Scan for the cell matching the given text and deliver its (X, Y) coordinate at center. 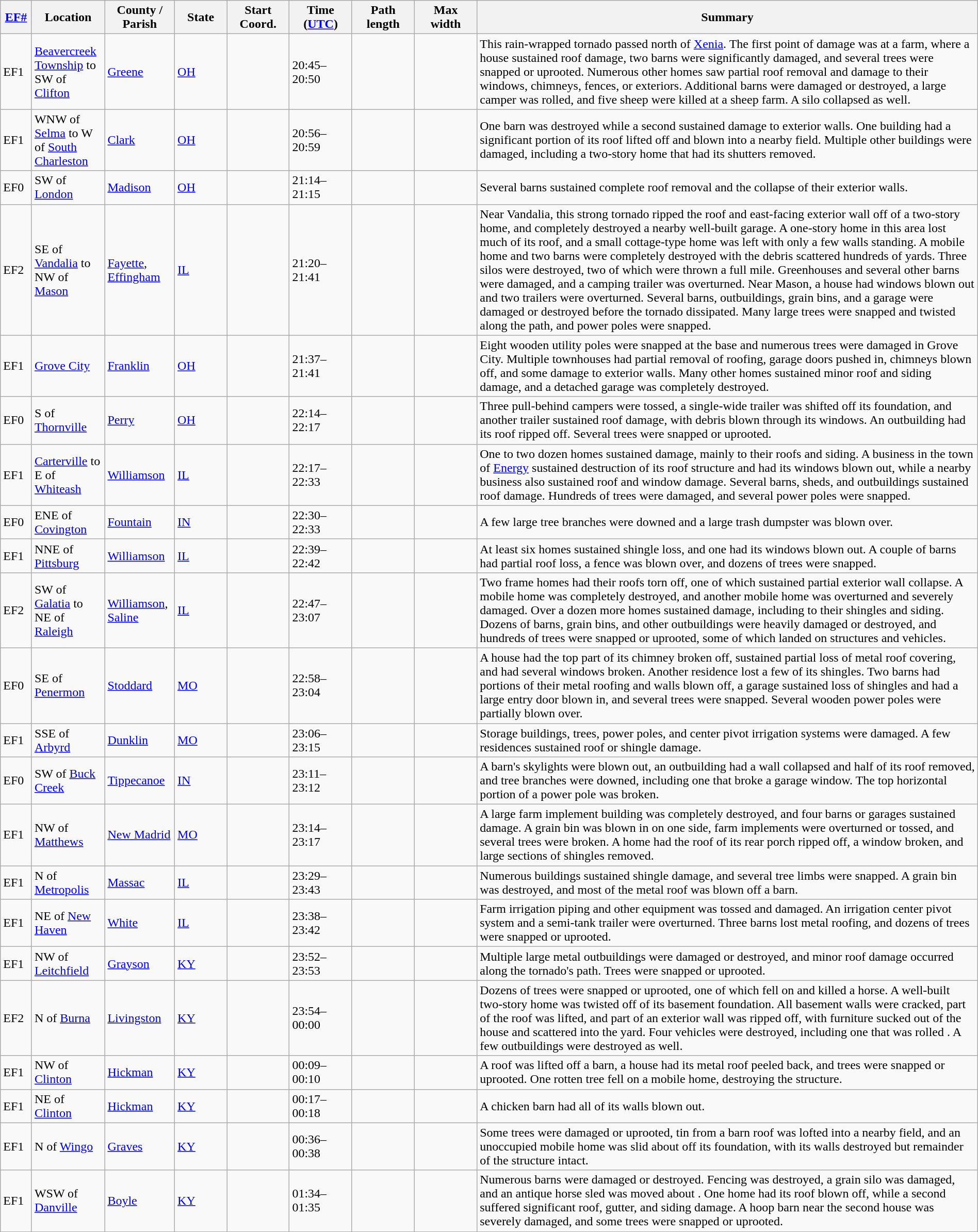
Franklin (140, 366)
22:58–23:04 (321, 685)
Tippecanoe (140, 781)
Multiple large metal outbuildings were damaged or destroyed, and minor roof damage occurred along the tornado's path. Trees were snapped or uprooted. (727, 963)
22:47–23:07 (321, 610)
Several barns sustained complete roof removal and the collapse of their exterior walls. (727, 188)
Path length (383, 18)
01:34–01:35 (321, 1201)
Clark (140, 140)
Madison (140, 188)
A few large tree branches were downed and a large trash dumpster was blown over. (727, 522)
00:09–00:10 (321, 1073)
SE of Penermon (68, 685)
Perry (140, 420)
A chicken barn had all of its walls blown out. (727, 1106)
23:29–23:43 (321, 883)
Boyle (140, 1201)
NW of Matthews (68, 835)
Summary (727, 18)
Grove City (68, 366)
WSW of Danville (68, 1201)
Grayson (140, 963)
21:14–21:15 (321, 188)
21:37–21:41 (321, 366)
Greene (140, 72)
New Madrid (140, 835)
NE of Clinton (68, 1106)
Fountain (140, 522)
22:14–22:17 (321, 420)
Dunklin (140, 740)
Massac (140, 883)
Beavercreek Township to SW of Clifton (68, 72)
White (140, 923)
EF# (17, 18)
Williamson, Saline (140, 610)
22:39–22:42 (321, 556)
21:20–21:41 (321, 270)
N of Burna (68, 1018)
ENE of Covington (68, 522)
SW of Galatia to NE of Raleigh (68, 610)
NW of Leitchfield (68, 963)
23:38–23:42 (321, 923)
23:11–23:12 (321, 781)
SW of Buck Creek (68, 781)
Storage buildings, trees, power poles, and center pivot irrigation systems were damaged. A few residences sustained roof or shingle damage. (727, 740)
22:30–22:33 (321, 522)
20:56–20:59 (321, 140)
NNE of Pittsburg (68, 556)
Livingston (140, 1018)
Fayette, Effingham (140, 270)
NW of Clinton (68, 1073)
20:45–20:50 (321, 72)
00:36–00:38 (321, 1146)
SE of Vandalia to NW of Mason (68, 270)
N of Metropolis (68, 883)
23:54–00:00 (321, 1018)
Carterville to E of Whiteash (68, 474)
00:17–00:18 (321, 1106)
22:17–22:33 (321, 474)
Stoddard (140, 685)
SW of London (68, 188)
N of Wingo (68, 1146)
23:14–23:17 (321, 835)
County / Parish (140, 18)
23:06–23:15 (321, 740)
23:52–23:53 (321, 963)
NE of New Haven (68, 923)
State (201, 18)
SSE of Arbyrd (68, 740)
Start Coord. (258, 18)
Location (68, 18)
Time (UTC) (321, 18)
Max width (446, 18)
S of Thornville (68, 420)
Graves (140, 1146)
WNW of Selma to W of South Charleston (68, 140)
